Output the [x, y] coordinate of the center of the cell containing the given text.  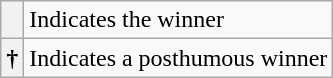
Indicates the winner [178, 20]
Indicates a posthumous winner [178, 58]
† [12, 58]
